Find where the given text appears and provide that cell's center as (X, Y) coordinate. 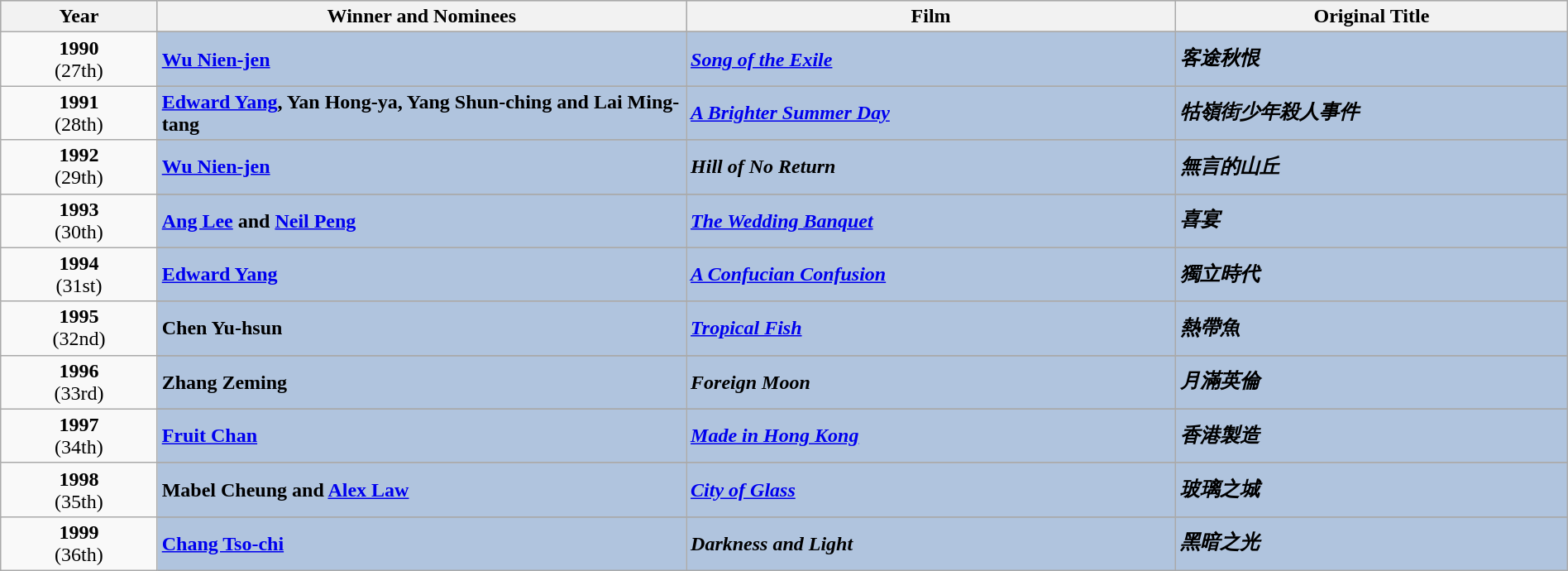
1995(32nd) (79, 328)
Song of the Exile (931, 60)
Fruit Chan (422, 435)
Original Title (1372, 17)
Chang Tso-chi (422, 543)
1996(33rd) (79, 382)
Tropical Fish (931, 328)
熱帶魚 (1372, 328)
Year (79, 17)
牯嶺街少年殺人事件 (1372, 113)
Made in Hong Kong (931, 435)
Chen Yu-hsun (422, 328)
獨立時代 (1372, 275)
Zhang Zeming (422, 382)
Edward Yang (422, 275)
1992(29th) (79, 167)
1997(34th) (79, 435)
Winner and Nominees (422, 17)
A Brighter Summer Day (931, 113)
Mabel Cheung and Alex Law (422, 490)
1991(28th) (79, 113)
1999(36th) (79, 543)
喜宴 (1372, 220)
玻璃之城 (1372, 490)
1998(35th) (79, 490)
Hill of No Return (931, 167)
Foreign Moon (931, 382)
Ang Lee and Neil Peng (422, 220)
無言的山丘 (1372, 167)
客途秋恨 (1372, 60)
Film (931, 17)
香港製造 (1372, 435)
黑暗之光 (1372, 543)
1990(27th) (79, 60)
1993(30th) (79, 220)
City of Glass (931, 490)
Edward Yang, Yan Hong-ya, Yang Shun-ching and Lai Ming-tang (422, 113)
Darkness and Light (931, 543)
The Wedding Banquet (931, 220)
A Confucian Confusion (931, 275)
月滿英倫 (1372, 382)
1994(31st) (79, 275)
